Detect which cell encompasses the target text, then output its (X, Y) center coordinate. 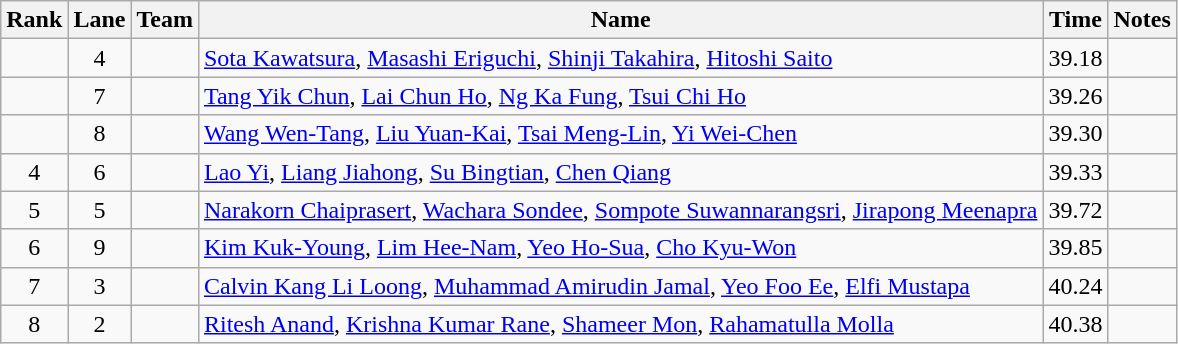
39.33 (1076, 172)
3 (100, 286)
2 (100, 324)
9 (100, 248)
Name (620, 20)
39.26 (1076, 96)
Rank (34, 20)
39.85 (1076, 248)
Lao Yi, Liang Jiahong, Su Bingtian, Chen Qiang (620, 172)
Tang Yik Chun, Lai Chun Ho, Ng Ka Fung, Tsui Chi Ho (620, 96)
39.30 (1076, 134)
Lane (100, 20)
Calvin Kang Li Loong, Muhammad Amirudin Jamal, Yeo Foo Ee, Elfi Mustapa (620, 286)
Time (1076, 20)
Narakorn Chaiprasert, Wachara Sondee, Sompote Suwannarangsri, Jirapong Meenapra (620, 210)
40.24 (1076, 286)
Team (165, 20)
40.38 (1076, 324)
Wang Wen-Tang, Liu Yuan-Kai, Tsai Meng-Lin, Yi Wei-Chen (620, 134)
Ritesh Anand, Krishna Kumar Rane, Shameer Mon, Rahamatulla Molla (620, 324)
Kim Kuk-Young, Lim Hee-Nam, Yeo Ho-Sua, Cho Kyu-Won (620, 248)
39.18 (1076, 58)
39.72 (1076, 210)
Notes (1142, 20)
Sota Kawatsura, Masashi Eriguchi, Shinji Takahira, Hitoshi Saito (620, 58)
